Pinpoint the cell where the given text exists, returning its [X, Y] midpoint coordinate. 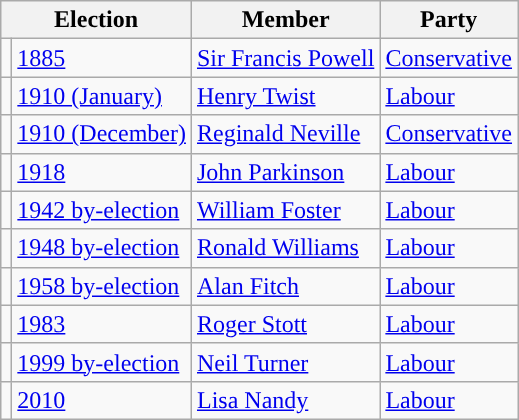
Reginald Neville [285, 134]
Election [96, 20]
Sir Francis Powell [285, 58]
1910 (December) [102, 134]
1885 [102, 58]
2010 [102, 400]
1918 [102, 172]
Roger Stott [285, 324]
Lisa Nandy [285, 400]
Alan Fitch [285, 286]
1910 (January) [102, 96]
Neil Turner [285, 362]
1942 by-election [102, 210]
John Parkinson [285, 172]
1948 by-election [102, 248]
Ronald Williams [285, 248]
1958 by-election [102, 286]
Henry Twist [285, 96]
1983 [102, 324]
Member [285, 20]
Party [449, 20]
1999 by-election [102, 362]
William Foster [285, 210]
